Output the [x, y] coordinate of the center of the cell containing the given text.  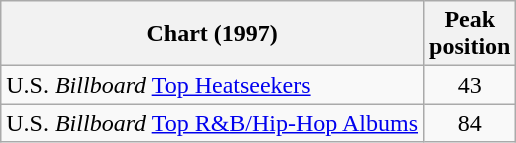
43 [470, 85]
84 [470, 123]
U.S. Billboard Top R&B/Hip-Hop Albums [212, 123]
U.S. Billboard Top Heatseekers [212, 85]
Chart (1997) [212, 34]
Peakposition [470, 34]
